Find where the given text appears and provide that cell's center as [X, Y] coordinate. 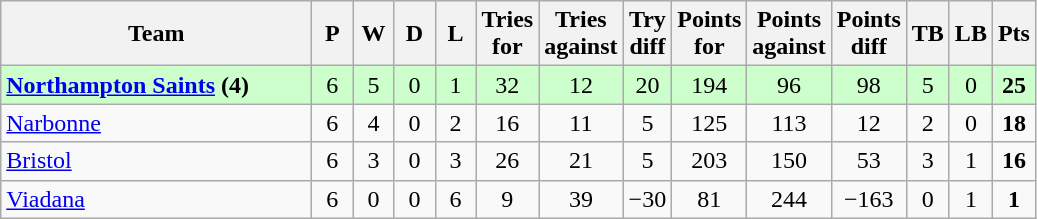
Viadana [156, 199]
32 [508, 85]
25 [1014, 85]
Narbonne [156, 123]
Points for [710, 34]
TB [928, 34]
Tries against [581, 34]
11 [581, 123]
150 [789, 161]
Points against [789, 34]
26 [508, 161]
125 [710, 123]
Bristol [156, 161]
81 [710, 199]
D [414, 34]
244 [789, 199]
4 [374, 123]
Points diff [868, 34]
−30 [648, 199]
L [456, 34]
21 [581, 161]
96 [789, 85]
194 [710, 85]
Tries for [508, 34]
P [332, 34]
53 [868, 161]
113 [789, 123]
Northampton Saints (4) [156, 85]
LB [970, 34]
98 [868, 85]
W [374, 34]
Try diff [648, 34]
Team [156, 34]
20 [648, 85]
Pts [1014, 34]
18 [1014, 123]
203 [710, 161]
−163 [868, 199]
9 [508, 199]
39 [581, 199]
